From the cell containing the given text, extract its center point as [X, Y] coordinate. 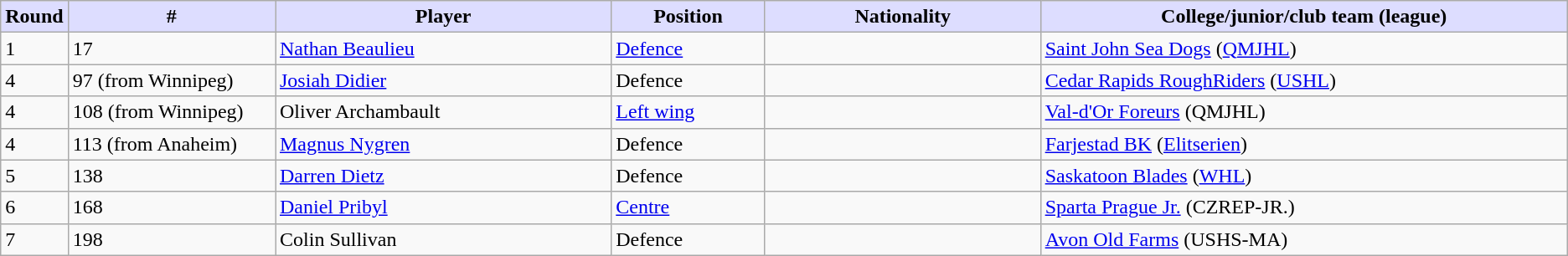
Left wing [689, 112]
Daniel Pribyl [442, 207]
Saskatoon Blades (WHL) [1303, 176]
Val-d'Or Foreurs (QMJHL) [1303, 112]
5 [34, 176]
198 [171, 239]
Position [689, 17]
108 (from Winnipeg) [171, 112]
168 [171, 207]
Round [34, 17]
Player [442, 17]
Oliver Archambault [442, 112]
Centre [689, 207]
1 [34, 49]
17 [171, 49]
97 (from Winnipeg) [171, 80]
Nathan Beaulieu [442, 49]
138 [171, 176]
College/junior/club team (league) [1303, 17]
Sparta Prague Jr. (CZREP-JR.) [1303, 207]
7 [34, 239]
Saint John Sea Dogs (QMJHL) [1303, 49]
Josiah Didier [442, 80]
Colin Sullivan [442, 239]
Magnus Nygren [442, 144]
Avon Old Farms (USHS-MA) [1303, 239]
113 (from Anaheim) [171, 144]
# [171, 17]
Cedar Rapids RoughRiders (USHL) [1303, 80]
Farjestad BK (Elitserien) [1303, 144]
Nationality [903, 17]
6 [34, 207]
Darren Dietz [442, 176]
